Output the [X, Y] coordinate of the center of the cell containing the given text.  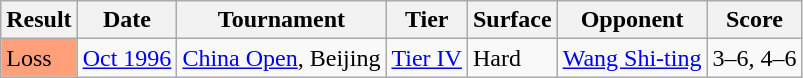
Tier [427, 20]
Score [754, 20]
3–6, 4–6 [754, 58]
Tier IV [427, 58]
Oct 1996 [127, 58]
Tournament [282, 20]
Date [127, 20]
Opponent [632, 20]
Wang Shi-ting [632, 58]
China Open, Beijing [282, 58]
Hard [512, 58]
Loss [39, 58]
Result [39, 20]
Surface [512, 20]
